Return the (x, y) coordinate for the center point of the cell that contains the specified text.  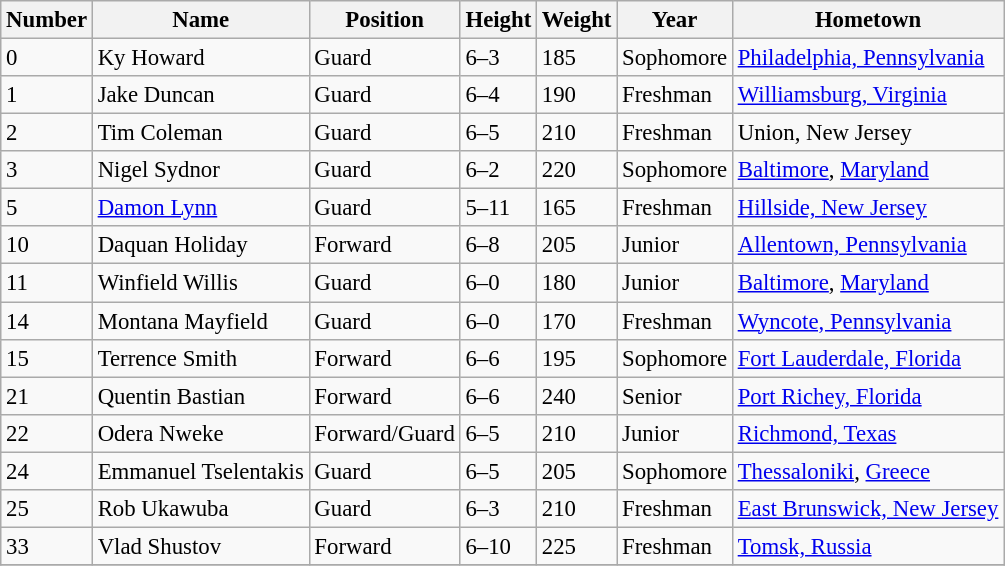
Hillside, New Jersey (868, 208)
185 (577, 58)
0 (47, 58)
Winfield Willis (200, 283)
195 (577, 358)
Philadelphia, Pennsylvania (868, 58)
Position (384, 20)
170 (577, 321)
Vlad Shustov (200, 546)
Ky Howard (200, 58)
22 (47, 433)
Port Richey, Florida (868, 396)
Emmanuel Tselentakis (200, 471)
24 (47, 471)
6–2 (498, 170)
2 (47, 133)
Forward/Guard (384, 433)
Number (47, 20)
Rob Ukawuba (200, 509)
5–11 (498, 208)
180 (577, 283)
Year (675, 20)
6–4 (498, 95)
6–8 (498, 245)
Senior (675, 396)
Odera Nweke (200, 433)
Richmond, Texas (868, 433)
Name (200, 20)
6–10 (498, 546)
Hometown (868, 20)
Allentown, Pennsylvania (868, 245)
Fort Lauderdale, Florida (868, 358)
Tim Coleman (200, 133)
Terrence Smith (200, 358)
5 (47, 208)
Williamsburg, Virginia (868, 95)
10 (47, 245)
Height (498, 20)
Tomsk, Russia (868, 546)
Union, New Jersey (868, 133)
Wyncote, Pennsylvania (868, 321)
14 (47, 321)
190 (577, 95)
Damon Lynn (200, 208)
Jake Duncan (200, 95)
165 (577, 208)
Nigel Sydnor (200, 170)
Quentin Bastian (200, 396)
Thessaloniki, Greece (868, 471)
East Brunswick, New Jersey (868, 509)
Weight (577, 20)
15 (47, 358)
25 (47, 509)
21 (47, 396)
33 (47, 546)
Montana Mayfield (200, 321)
240 (577, 396)
3 (47, 170)
11 (47, 283)
1 (47, 95)
220 (577, 170)
Daquan Holiday (200, 245)
225 (577, 546)
